Pinpoint the cell where the given text exists, returning its (X, Y) midpoint coordinate. 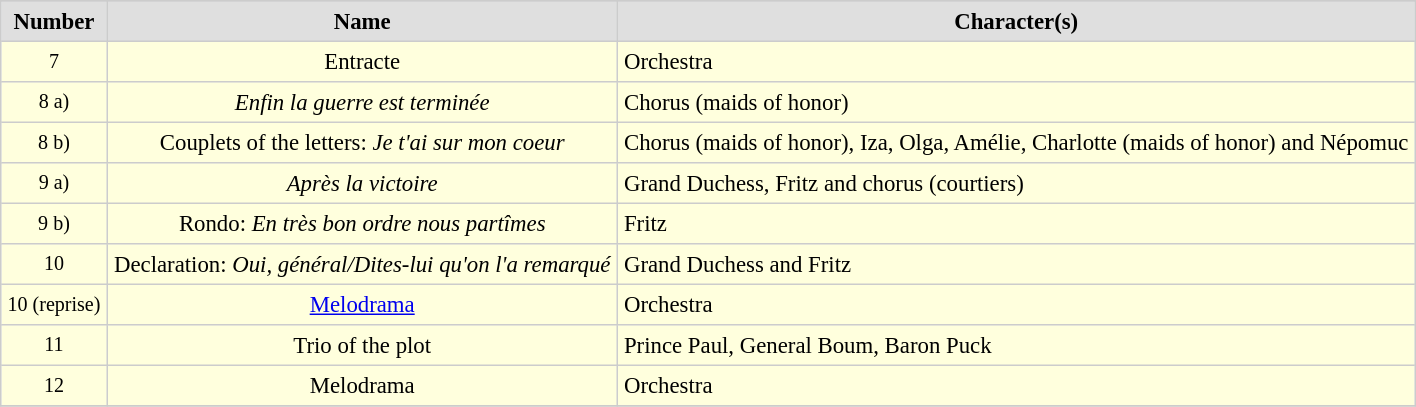
12 (54, 385)
Grand Duchess, Fritz and chorus (courtiers) (1016, 183)
Chorus (maids of honor) (1016, 102)
Après la victoire (362, 183)
9 a) (54, 183)
8 b) (54, 142)
8 a) (54, 102)
10 (reprise) (54, 304)
Trio of the plot (362, 345)
Couplets of the letters: Je t'ai sur mon coeur (362, 142)
Name (362, 21)
Rondo: En très bon ordre nous partîmes (362, 223)
Number (54, 21)
11 (54, 345)
9 b) (54, 223)
Grand Duchess and Fritz (1016, 264)
Fritz (1016, 223)
Declaration: Oui, général/Dites-lui qu'on l'a remarqué (362, 264)
Character(s) (1016, 21)
Prince Paul, General Boum, Baron Puck (1016, 345)
10 (54, 264)
Enfin la guerre est terminée (362, 102)
Entracte (362, 61)
Chorus (maids of honor), Iza, Olga, Amélie, Charlotte (maids of honor) and Népomuc (1016, 142)
7 (54, 61)
